Extract the (X, Y) coordinate from the center of the cell holding the provided text.  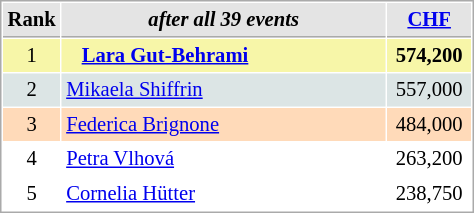
263,200 (429, 158)
CHF (429, 20)
484,000 (429, 124)
4 (32, 158)
238,750 (429, 194)
1 (32, 56)
Petra Vlhová (224, 158)
5 (32, 194)
Cornelia Hütter (224, 194)
557,000 (429, 90)
after all 39 events (224, 20)
Lara Gut-Behrami (224, 56)
2 (32, 90)
Federica Brignone (224, 124)
Rank (32, 20)
3 (32, 124)
574,200 (429, 56)
Mikaela Shiffrin (224, 90)
